Identify which cell holds the provided text, then report its [X, Y] central coordinate. 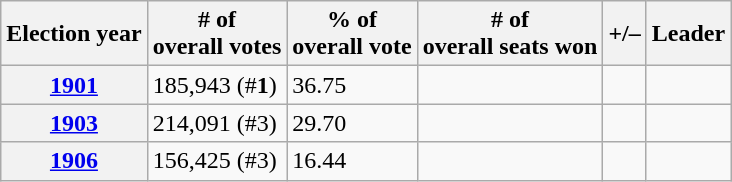
Election year [74, 34]
# ofoverall votes [217, 34]
% ofoverall vote [352, 34]
185,943 (#1) [217, 85]
Leader [688, 34]
1903 [74, 123]
36.75 [352, 85]
214,091 (#3) [217, 123]
156,425 (#3) [217, 161]
1901 [74, 85]
1906 [74, 161]
29.70 [352, 123]
16.44 [352, 161]
# ofoverall seats won [510, 34]
+/– [624, 34]
